Provide the [X, Y] coordinate of the cell's center where the given text is located.  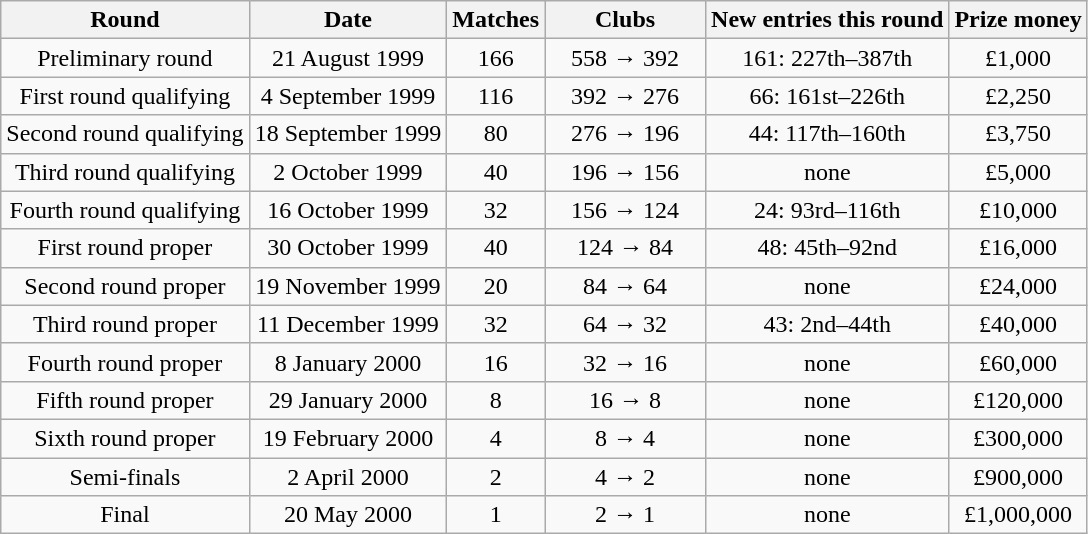
£16,000 [1018, 248]
Round [125, 20]
4 → 2 [626, 477]
First round qualifying [125, 96]
£10,000 [1018, 210]
21 August 1999 [348, 58]
48: 45th–92nd [828, 248]
Second round proper [125, 286]
Third round qualifying [125, 172]
4 September 1999 [348, 96]
16 [496, 362]
20 May 2000 [348, 515]
16 → 8 [626, 400]
£5,000 [1018, 172]
Final [125, 515]
Semi-finals [125, 477]
8 → 4 [626, 438]
Preliminary round [125, 58]
£300,000 [1018, 438]
1 [496, 515]
116 [496, 96]
£1,000 [1018, 58]
11 December 1999 [348, 324]
30 October 1999 [348, 248]
Prize money [1018, 20]
Fourth round proper [125, 362]
8 [496, 400]
£60,000 [1018, 362]
£1,000,000 [1018, 515]
19 February 2000 [348, 438]
£40,000 [1018, 324]
84 → 64 [626, 286]
156 → 124 [626, 210]
66: 161st–226th [828, 96]
Fourth round qualifying [125, 210]
First round proper [125, 248]
166 [496, 58]
392 → 276 [626, 96]
Sixth round proper [125, 438]
2 [496, 477]
196 → 156 [626, 172]
Date [348, 20]
80 [496, 134]
64 → 32 [626, 324]
£3,750 [1018, 134]
Second round qualifying [125, 134]
4 [496, 438]
£24,000 [1018, 286]
16 October 1999 [348, 210]
New entries this round [828, 20]
32 → 16 [626, 362]
2 October 1999 [348, 172]
Fifth round proper [125, 400]
24: 93rd–116th [828, 210]
8 January 2000 [348, 362]
558 → 392 [626, 58]
Third round proper [125, 324]
44: 117th–160th [828, 134]
£900,000 [1018, 477]
19 November 1999 [348, 286]
276 → 196 [626, 134]
20 [496, 286]
Clubs [626, 20]
£120,000 [1018, 400]
124 → 84 [626, 248]
18 September 1999 [348, 134]
£2,250 [1018, 96]
2 April 2000 [348, 477]
161: 227th–387th [828, 58]
2 → 1 [626, 515]
43: 2nd–44th [828, 324]
29 January 2000 [348, 400]
Matches [496, 20]
